Search for the cell housing the specified text and yield its (x, y) center coordinate. 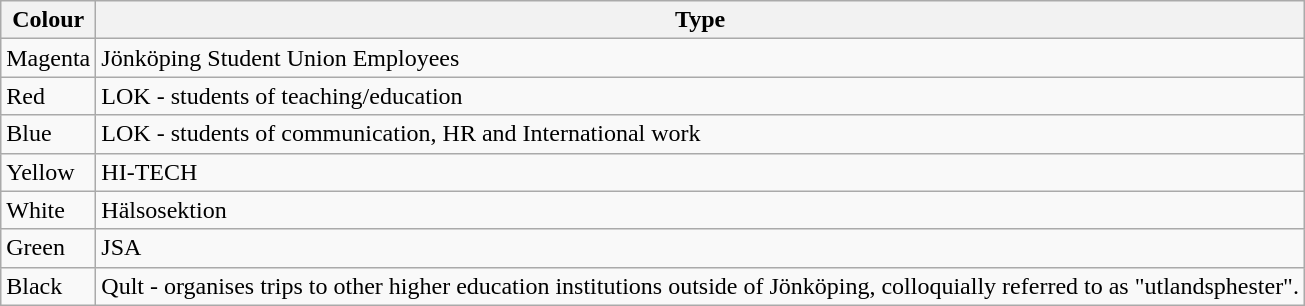
Hälsosektion (700, 210)
Qult - organises trips to other higher education institutions outside of Jönköping, colloquially referred to as "utlandsphester". (700, 286)
LOK - students of communication, HR and International work (700, 134)
Red (48, 96)
Type (700, 20)
HI-TECH (700, 172)
Colour (48, 20)
White (48, 210)
Black (48, 286)
Blue (48, 134)
Green (48, 248)
LOK - students of teaching/education (700, 96)
JSA (700, 248)
Magenta (48, 58)
Jönköping Student Union Employees (700, 58)
Yellow (48, 172)
